Scan for the cell matching the given text and deliver its [X, Y] coordinate at center. 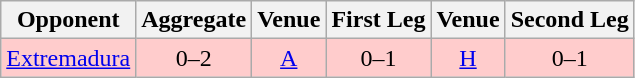
Opponent [68, 20]
A [289, 58]
H [468, 58]
Second Leg [570, 20]
0–2 [194, 58]
First Leg [378, 20]
Extremadura [68, 58]
Aggregate [194, 20]
